Pinpoint the cell where the given text exists, returning its [X, Y] midpoint coordinate. 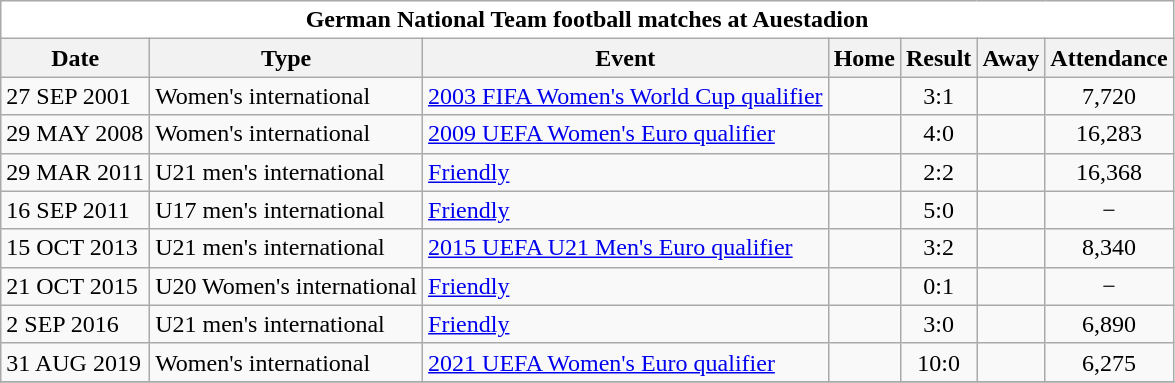
2 SEP 2016 [76, 324]
3:1 [938, 96]
29 MAY 2008 [76, 134]
Result [938, 58]
21 OCT 2015 [76, 286]
Attendance [1109, 58]
8,340 [1109, 248]
16,368 [1109, 172]
3:2 [938, 248]
7,720 [1109, 96]
15 OCT 2013 [76, 248]
29 MAR 2011 [76, 172]
Type [286, 58]
Date [76, 58]
German National Team football matches at Auestadion [587, 20]
16,283 [1109, 134]
2:2 [938, 172]
3:0 [938, 324]
2021 UEFA Women's Euro qualifier [626, 362]
Event [626, 58]
U17 men's international [286, 210]
5:0 [938, 210]
16 SEP 2011 [76, 210]
2003 FIFA Women's World Cup qualifier [626, 96]
10:0 [938, 362]
4:0 [938, 134]
U20 Women's international [286, 286]
6,275 [1109, 362]
Home [864, 58]
6,890 [1109, 324]
27 SEP 2001 [76, 96]
2009 UEFA Women's Euro qualifier [626, 134]
31 AUG 2019 [76, 362]
Away [1011, 58]
2015 UEFA U21 Men's Euro qualifier [626, 248]
0:1 [938, 286]
